From the cell containing the given text, extract its center point as [X, Y] coordinate. 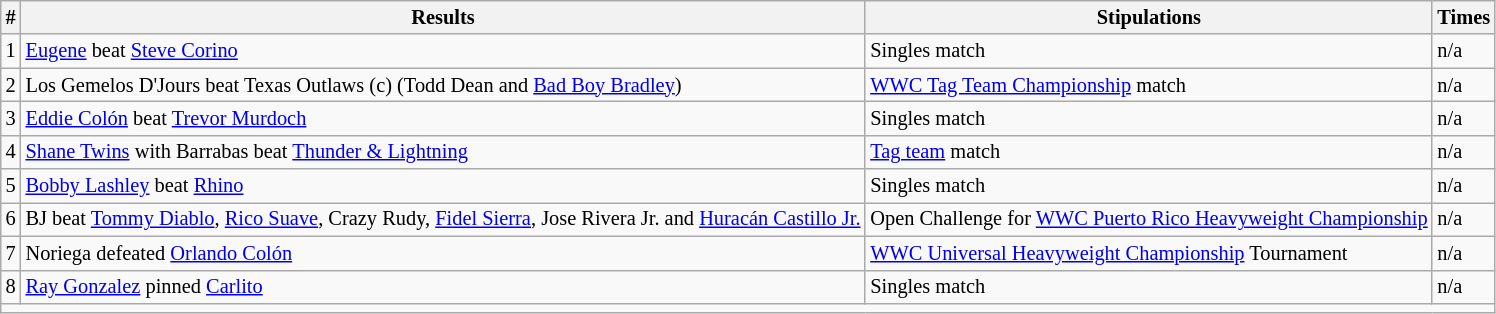
Times [1464, 17]
1 [11, 51]
BJ beat Tommy Diablo, Rico Suave, Crazy Rudy, Fidel Sierra, Jose Rivera Jr. and Huracán Castillo Jr. [444, 219]
Shane Twins with Barrabas beat Thunder & Lightning [444, 152]
Tag team match [1148, 152]
WWC Universal Heavyweight Championship Tournament [1148, 253]
Los Gemelos D'Jours beat Texas Outlaws (c) (Todd Dean and Bad Boy Bradley) [444, 85]
Stipulations [1148, 17]
Results [444, 17]
2 [11, 85]
3 [11, 118]
5 [11, 186]
6 [11, 219]
Eddie Colón beat Trevor Murdoch [444, 118]
Bobby Lashley beat Rhino [444, 186]
Open Challenge for WWC Puerto Rico Heavyweight Championship [1148, 219]
WWC Tag Team Championship match [1148, 85]
Eugene beat Steve Corino [444, 51]
4 [11, 152]
8 [11, 287]
7 [11, 253]
Noriega defeated Orlando Colón [444, 253]
# [11, 17]
Ray Gonzalez pinned Carlito [444, 287]
